Scan for the cell matching the given text and deliver its [x, y] coordinate at center. 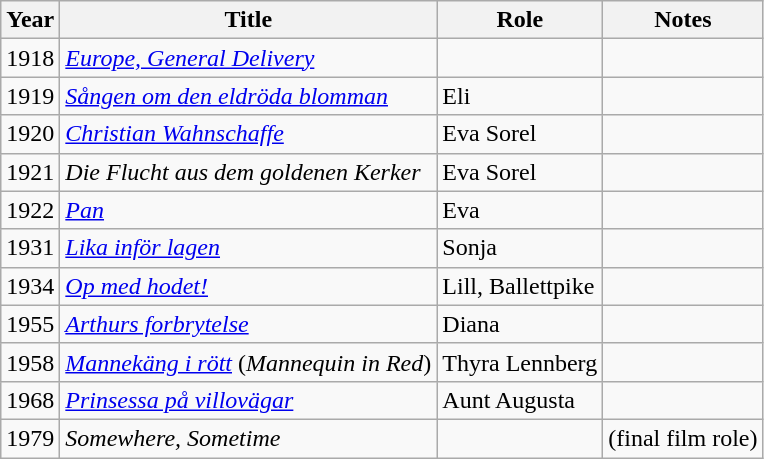
1922 [30, 210]
1968 [30, 400]
Op med hodet! [248, 286]
Mannekäng i rött (Mannequin in Red) [248, 362]
Prinsessa på villovägar [248, 400]
Diana [520, 324]
Thyra Lennberg [520, 362]
Notes [683, 20]
Title [248, 20]
Lill, Ballettpike [520, 286]
Role [520, 20]
1931 [30, 248]
Sången om den eldröda blomman [248, 96]
1979 [30, 438]
(final film role) [683, 438]
1919 [30, 96]
Die Flucht aus dem goldenen Kerker [248, 172]
1958 [30, 362]
Year [30, 20]
Arthurs forbrytelse [248, 324]
Europe, General Delivery [248, 58]
1955 [30, 324]
1918 [30, 58]
Eli [520, 96]
Aunt Augusta [520, 400]
Christian Wahnschaffe [248, 134]
Eva [520, 210]
1920 [30, 134]
Somewhere, Sometime [248, 438]
Lika inför lagen [248, 248]
1934 [30, 286]
Sonja [520, 248]
Pan [248, 210]
1921 [30, 172]
